Output the (X, Y) coordinate of the center of the cell containing the given text.  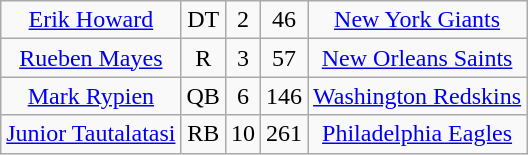
261 (284, 134)
Mark Rypien (91, 96)
R (203, 58)
Washington Redskins (418, 96)
QB (203, 96)
6 (242, 96)
Philadelphia Eagles (418, 134)
RB (203, 134)
New Orleans Saints (418, 58)
2 (242, 20)
10 (242, 134)
Junior Tautalatasi (91, 134)
146 (284, 96)
New York Giants (418, 20)
Rueben Mayes (91, 58)
57 (284, 58)
Erik Howard (91, 20)
DT (203, 20)
3 (242, 58)
46 (284, 20)
